Capture the cell that displays the provided text and extract its (X, Y) central coordinate. 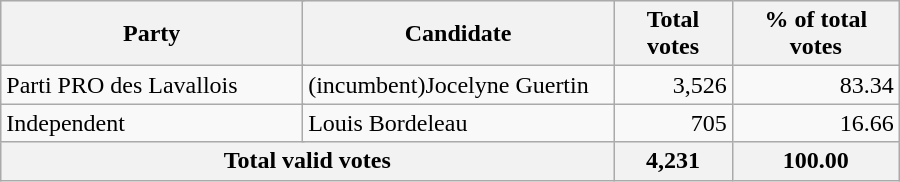
Party (152, 34)
100.00 (816, 161)
Total valid votes (308, 161)
Independent (152, 123)
705 (674, 123)
3,526 (674, 85)
83.34 (816, 85)
Candidate (458, 34)
Parti PRO des Lavallois (152, 85)
(incumbent)Jocelyne Guertin (458, 85)
Louis Bordeleau (458, 123)
4,231 (674, 161)
16.66 (816, 123)
% of total votes (816, 34)
Total votes (674, 34)
